Identify which cell holds the provided text, then report its [x, y] central coordinate. 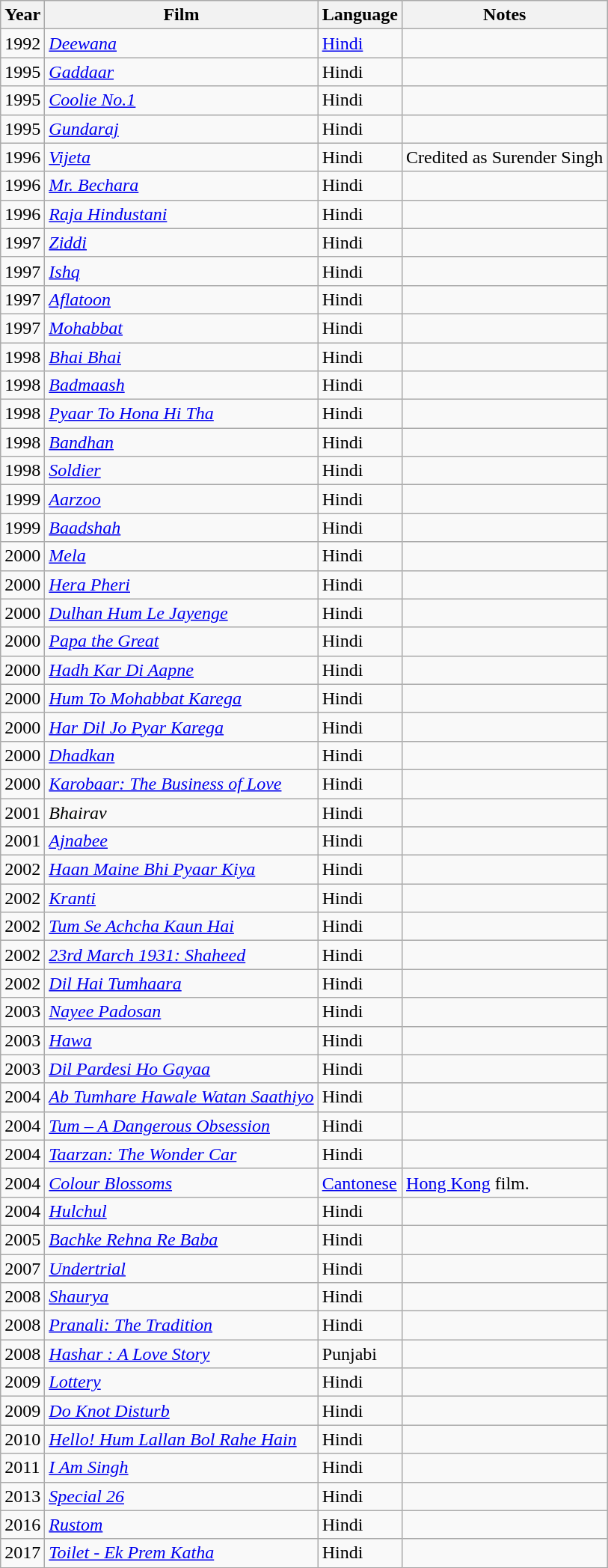
23rd March 1931: Shaheed [181, 955]
Coolie No.1 [181, 100]
Haan Maine Bhi Pyaar Kiya [181, 870]
Rustom [181, 1525]
Ziddi [181, 242]
2011 [22, 1468]
1992 [22, 43]
Credited as Surender Singh [505, 157]
Dil Pardesi Ho Gayaa [181, 1069]
Gundaraj [181, 129]
Tum – A Dangerous Obsession [181, 1126]
Aarzoo [181, 499]
Dil Hai Tumhaara [181, 983]
Shaurya [181, 1297]
Taarzan: The Wonder Car [181, 1154]
Ajnabee [181, 841]
Hong Kong film. [505, 1183]
Kranti [181, 898]
Karobaar: The Business of Love [181, 784]
Dulhan Hum Le Jayenge [181, 613]
Hashar : A Love Story [181, 1354]
Dhadkan [181, 755]
Hera Pheri [181, 585]
Hawa [181, 1040]
Vijeta [181, 157]
Toilet - Ek Prem Katha [181, 1553]
Mohabbat [181, 328]
2010 [22, 1439]
Gaddaar [181, 72]
Hello! Hum Lallan Bol Rahe Hain [181, 1439]
2013 [22, 1496]
Hum To Mohabbat Karega [181, 698]
Punjabi [360, 1354]
2017 [22, 1553]
Nayee Padosan [181, 1012]
Undertrial [181, 1269]
2007 [22, 1269]
Har Dil Jo Pyar Karega [181, 727]
Soldier [181, 471]
Mela [181, 556]
Pyaar To Hona Hi Tha [181, 414]
Colour Blossoms [181, 1183]
Mr. Bechara [181, 186]
Notes [505, 15]
Bhai Bhai [181, 357]
Ishq [181, 271]
Hulchul [181, 1211]
2016 [22, 1525]
Special 26 [181, 1496]
Bhairav [181, 812]
Pranali: The Tradition [181, 1326]
Cantonese [360, 1183]
Film [181, 15]
Aflatoon [181, 299]
Deewana [181, 43]
Badmaash [181, 385]
Year [22, 15]
Ab Tumhare Hawale Watan Saathiyo [181, 1097]
Language [360, 15]
Bandhan [181, 442]
Lottery [181, 1382]
I Am Singh [181, 1468]
Do Knot Disturb [181, 1411]
Hadh Kar Di Aapne [181, 670]
Baadshah [181, 528]
2005 [22, 1239]
Papa the Great [181, 641]
Bachke Rehna Re Baba [181, 1239]
Raja Hindustani [181, 214]
Tum Se Achcha Kaun Hai [181, 927]
